Provide the [X, Y] coordinate of the cell's center where the given text is located.  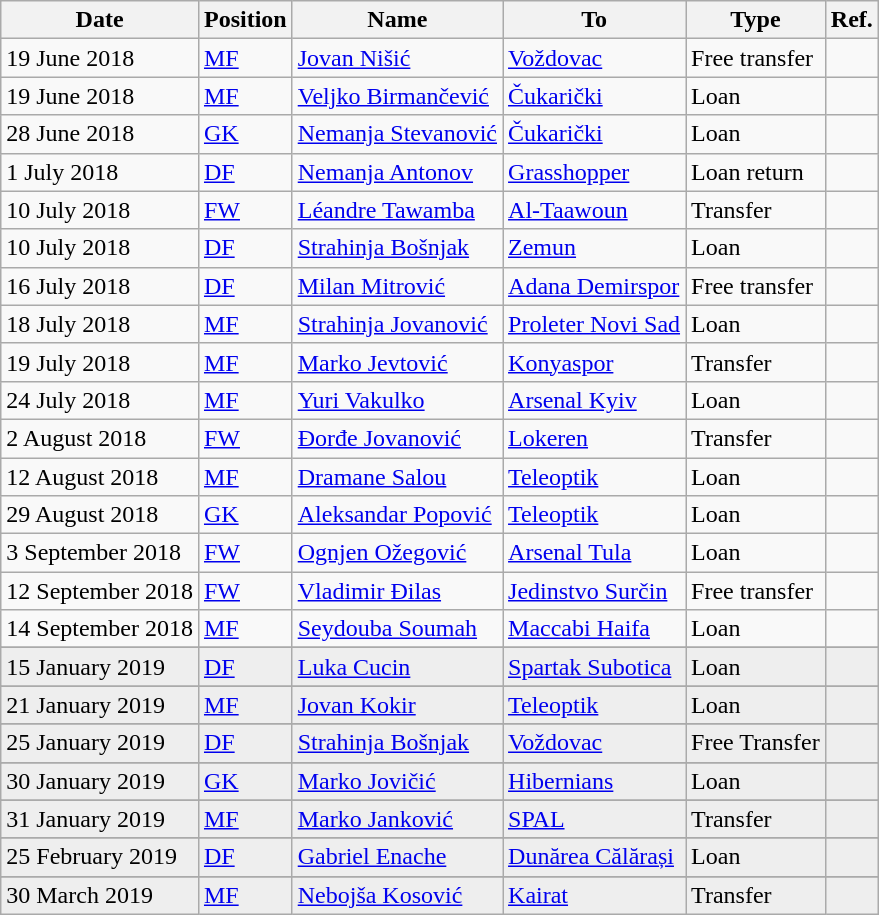
15 January 2019 [100, 667]
12 September 2018 [100, 591]
Spartak Subotica [594, 667]
Konyaspor [594, 362]
Type [756, 20]
SPAL [594, 819]
To [594, 20]
Milan Mitrović [397, 286]
Arsenal Tula [594, 553]
Nemanja Stevanović [397, 134]
24 July 2018 [100, 400]
30 January 2019 [100, 781]
Nemanja Antonov [397, 172]
Loan return [756, 172]
Al-Taawoun [594, 210]
18 July 2018 [100, 324]
Adana Demirspor [594, 286]
Proleter Novi Sad [594, 324]
30 March 2019 [100, 895]
Marko Janković [397, 819]
Gabriel Enache [397, 857]
Kairat [594, 895]
Marko Jovičić [397, 781]
Grasshopper [594, 172]
Aleksandar Popović [397, 515]
Zemun [594, 248]
Name [397, 20]
29 August 2018 [100, 515]
Veljko Birmančević [397, 96]
Jedinstvo Surčin [594, 591]
2 August 2018 [100, 438]
3 September 2018 [100, 553]
Jovan Nišić [397, 58]
28 June 2018 [100, 134]
25 January 2019 [100, 743]
Vladimir Đilas [397, 591]
19 July 2018 [100, 362]
31 January 2019 [100, 819]
Seydouba Soumah [397, 629]
14 September 2018 [100, 629]
21 January 2019 [100, 705]
1 July 2018 [100, 172]
12 August 2018 [100, 477]
Nebojša Kosović [397, 895]
Maccabi Haifa [594, 629]
Lokeren [594, 438]
Arsenal Kyiv [594, 400]
Léandre Tawamba [397, 210]
Luka Cucin [397, 667]
Date [100, 20]
Ref. [852, 20]
Dunărea Călărași [594, 857]
Dramane Salou [397, 477]
Strahinja Jovanović [397, 324]
Ognjen Ožegović [397, 553]
Position [245, 20]
Hibernians [594, 781]
16 July 2018 [100, 286]
25 February 2019 [100, 857]
Yuri Vakulko [397, 400]
Jovan Kokir [397, 705]
Marko Jevtović [397, 362]
Đorđe Jovanović [397, 438]
Free Transfer [756, 743]
